From the cell containing the given text, extract its center point as (x, y) coordinate. 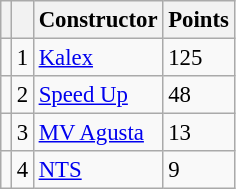
3 (22, 133)
13 (198, 133)
Kalex (98, 58)
Points (198, 20)
MV Agusta (98, 133)
48 (198, 95)
9 (198, 170)
NTS (98, 170)
1 (22, 58)
125 (198, 58)
4 (22, 170)
Speed Up (98, 95)
2 (22, 95)
Constructor (98, 20)
